Detect which cell encompasses the target text, then output its [x, y] center coordinate. 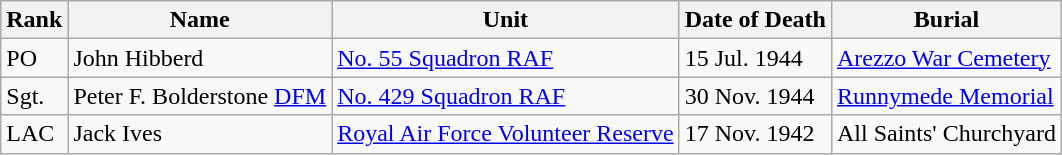
Rank [34, 20]
All Saints' Churchyard [946, 134]
17 Nov. 1942 [755, 134]
Arezzo War Cemetery [946, 58]
15 Jul. 1944 [755, 58]
30 Nov. 1944 [755, 96]
Sgt. [34, 96]
Runnymede Memorial [946, 96]
Jack Ives [200, 134]
Burial [946, 20]
John Hibberd [200, 58]
Name [200, 20]
No. 55 Squadron RAF [506, 58]
PO [34, 58]
Royal Air Force Volunteer Reserve [506, 134]
Unit [506, 20]
Date of Death [755, 20]
Peter F. Bolderstone DFM [200, 96]
No. 429 Squadron RAF [506, 96]
LAC [34, 134]
